Provide the (x, y) coordinate of the cell's center where the given text is located.  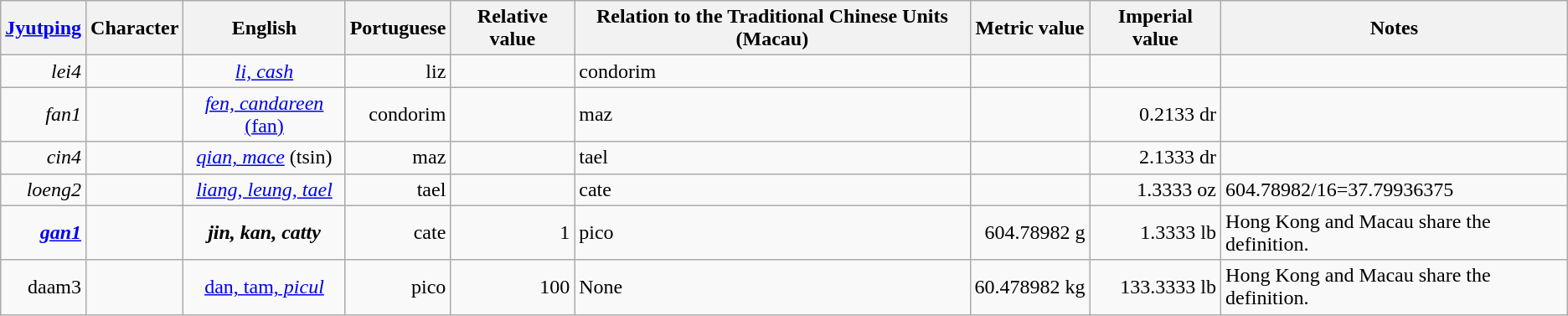
daam3 (44, 287)
100 (513, 287)
Notes (1395, 28)
liang, leung, tael (265, 189)
Imperial value (1155, 28)
cin4 (44, 158)
1.3333 lb (1155, 233)
English (265, 28)
Relation to the Traditional Chinese Units (Macau) (772, 28)
133.3333 lb (1155, 287)
dan, tam, picul (265, 287)
lei4 (44, 71)
Character (135, 28)
qian, mace (tsin) (265, 158)
Metric value (1030, 28)
li, cash (265, 71)
None (772, 287)
jin, kan, catty (265, 233)
2.1333 dr (1155, 158)
60.478982 kg (1030, 287)
fan1 (44, 114)
0.2133 dr (1155, 114)
loeng2 (44, 189)
1.3333 oz (1155, 189)
604.78982/16=37.79936375 (1395, 189)
Jyutping (44, 28)
liz (398, 71)
fen, candareen (fan) (265, 114)
1 (513, 233)
Portuguese (398, 28)
604.78982 g (1030, 233)
Relative value (513, 28)
gan1 (44, 233)
